Identify which cell holds the provided text, then report its (x, y) central coordinate. 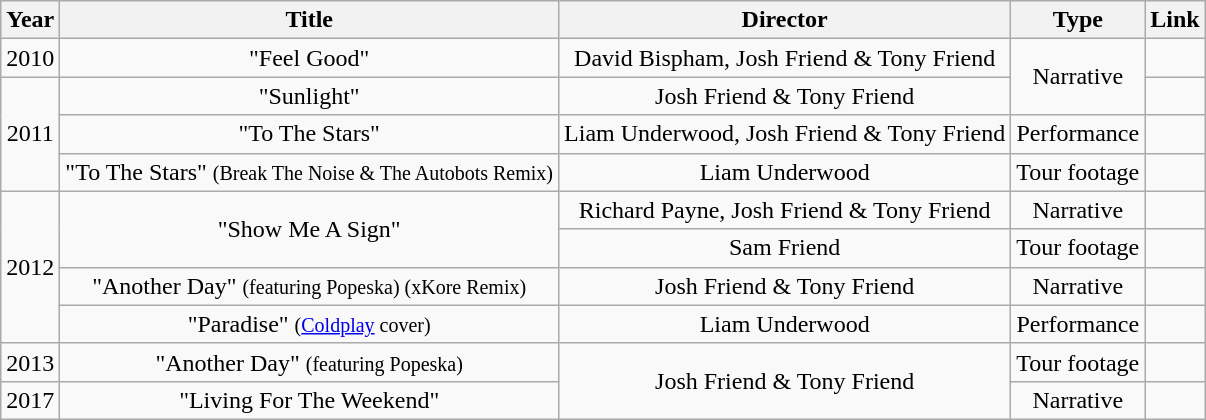
"Feel Good" (310, 58)
"Another Day" (featuring Popeska) (310, 362)
2017 (30, 400)
Link (1175, 20)
David Bispham, Josh Friend & Tony Friend (785, 58)
2010 (30, 58)
Year (30, 20)
Richard Payne, Josh Friend & Tony Friend (785, 210)
2013 (30, 362)
"Another Day" (featuring Popeska) (xKore Remix) (310, 286)
"Sunlight" (310, 96)
Type (1078, 20)
Sam Friend (785, 248)
"To The Stars" (Break The Noise & The Autobots Remix) (310, 172)
"Show Me A Sign" (310, 229)
Title (310, 20)
"Living For The Weekend" (310, 400)
2012 (30, 267)
Liam Underwood, Josh Friend & Tony Friend (785, 134)
"Paradise" (Coldplay cover) (310, 324)
Director (785, 20)
"To The Stars" (310, 134)
2011 (30, 134)
